Return the [x, y] coordinate for the center point of the cell that contains the specified text.  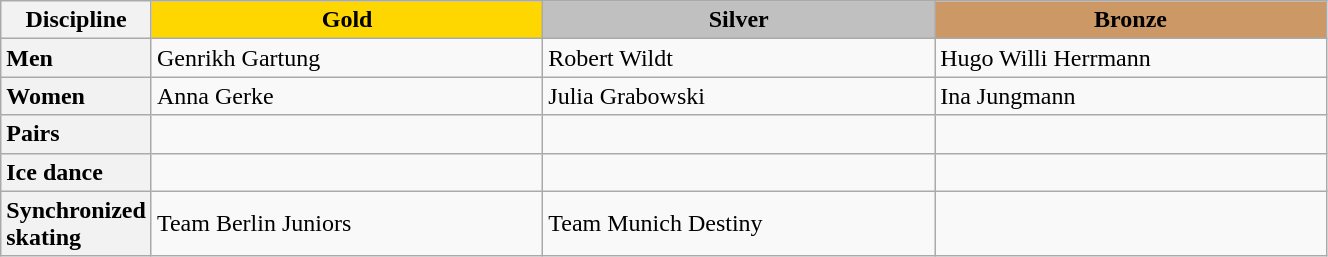
Julia Grabowski [739, 96]
Ina Jungmann [1131, 96]
Team Munich Destiny [739, 224]
Robert Wildt [739, 58]
Bronze [1131, 20]
Team Berlin Juniors [346, 224]
Ice dance [76, 172]
Hugo Willi Herrmann [1131, 58]
Synchronized skating [76, 224]
Silver [739, 20]
Gold [346, 20]
Discipline [76, 20]
Anna Gerke [346, 96]
Women [76, 96]
Pairs [76, 134]
Men [76, 58]
Genrikh Gartung [346, 58]
